For the text-containing cell, return its midpoint in (x, y) coordinate format. 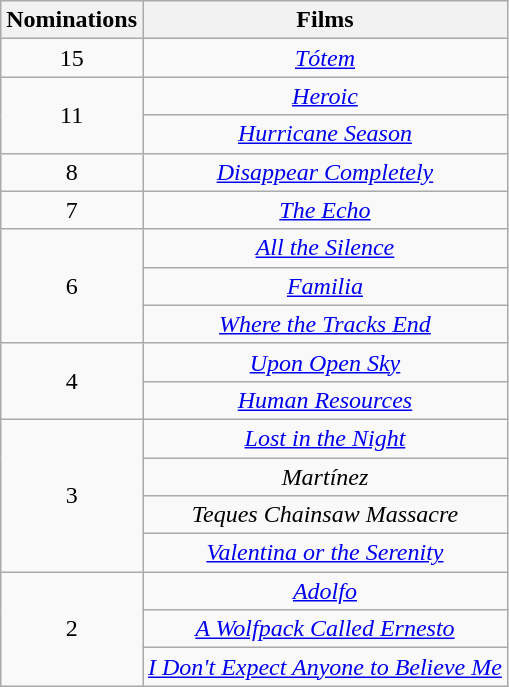
2 (72, 629)
I Don't Expect Anyone to Believe Me (324, 667)
3 (72, 495)
Familia (324, 286)
Teques Chainsaw Massacre (324, 515)
Hurricane Season (324, 134)
7 (72, 210)
Heroic (324, 96)
Where the Tracks End (324, 324)
Valentina or the Serenity (324, 553)
Disappear Completely (324, 172)
Martínez (324, 477)
Upon Open Sky (324, 362)
15 (72, 58)
A Wolfpack Called Ernesto (324, 629)
All the Silence (324, 248)
8 (72, 172)
6 (72, 286)
4 (72, 381)
Films (324, 20)
Nominations (72, 20)
Lost in the Night (324, 438)
11 (72, 115)
The Echo (324, 210)
Adolfo (324, 591)
Human Resources (324, 400)
Tótem (324, 58)
